From the cell containing the given text, extract its center point as [x, y] coordinate. 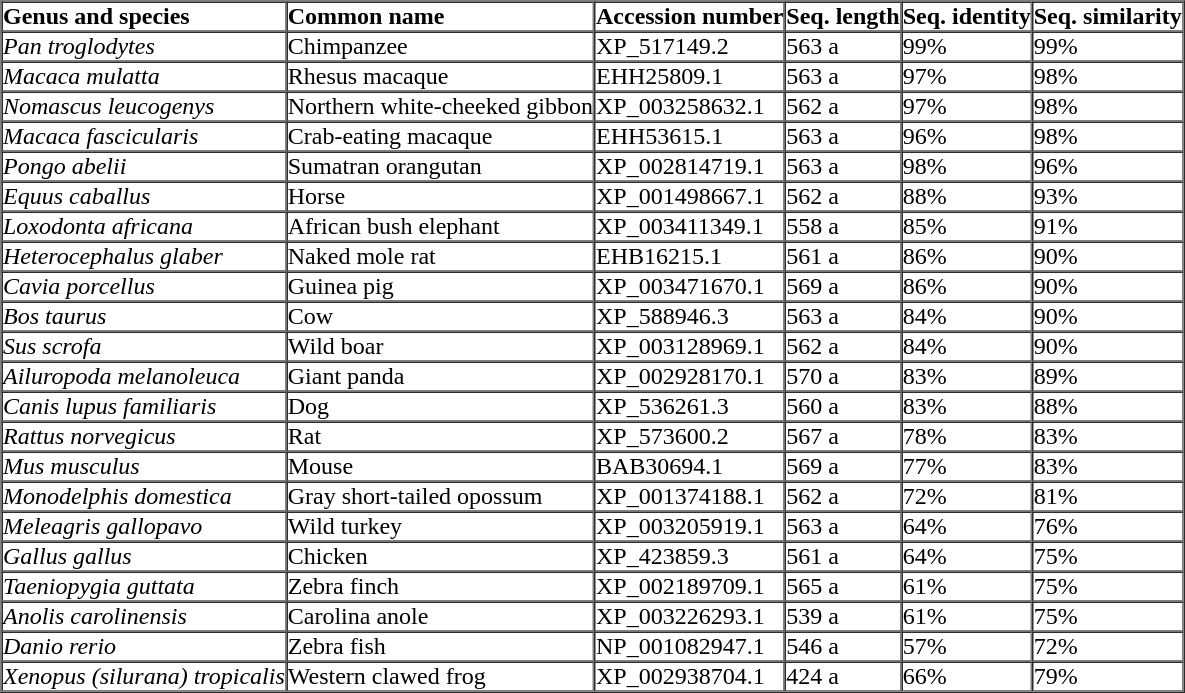
Ailuropoda melanoleuca [144, 377]
XP_002938704.1 [689, 677]
XP_517149.2 [689, 47]
539 a [843, 617]
EHH25809.1 [689, 77]
85% [966, 227]
XP_003205919.1 [689, 527]
Seq. similarity [1108, 17]
Cavia porcellus [144, 287]
77% [966, 467]
Equus caballus [144, 197]
Cow [440, 317]
Seq. length [843, 17]
Heterocephalus glaber [144, 257]
Mouse [440, 467]
Bos taurus [144, 317]
XP_003411349.1 [689, 227]
Horse [440, 197]
Genus and species [144, 17]
XP_536261.3 [689, 407]
Gallus gallus [144, 557]
Giant panda [440, 377]
XP_423859.3 [689, 557]
Western clawed frog [440, 677]
XP_001374188.1 [689, 497]
Chicken [440, 557]
XP_003258632.1 [689, 107]
Rhesus macaque [440, 77]
Zebra finch [440, 587]
546 a [843, 647]
Wild turkey [440, 527]
Macaca fascicularis [144, 137]
558 a [843, 227]
Meleagris gallopavo [144, 527]
NP_001082947.1 [689, 647]
66% [966, 677]
Sus scrofa [144, 347]
Rattus norvegicus [144, 437]
Monodelphis domestica [144, 497]
Accession number [689, 17]
Gray short-tailed opossum [440, 497]
XP_001498667.1 [689, 197]
Zebra fish [440, 647]
BAB30694.1 [689, 467]
XP_003128969.1 [689, 347]
XP_588946.3 [689, 317]
Common name [440, 17]
567 a [843, 437]
Taeniopygia guttata [144, 587]
Carolina anole [440, 617]
Macaca mulatta [144, 77]
565 a [843, 587]
Danio rerio [144, 647]
76% [1108, 527]
EHH53615.1 [689, 137]
424 a [843, 677]
Seq. identity [966, 17]
Sumatran orangutan [440, 167]
Anolis carolinensis [144, 617]
Pongo abelii [144, 167]
78% [966, 437]
570 a [843, 377]
560 a [843, 407]
XP_002928170.1 [689, 377]
93% [1108, 197]
Crab-eating macaque [440, 137]
XP_002189709.1 [689, 587]
81% [1108, 497]
79% [1108, 677]
Dog [440, 407]
91% [1108, 227]
Guinea pig [440, 287]
Mus musculus [144, 467]
EHB16215.1 [689, 257]
XP_003226293.1 [689, 617]
XP_573600.2 [689, 437]
Loxodonta africana [144, 227]
89% [1108, 377]
Chimpanzee [440, 47]
57% [966, 647]
Xenopus (silurana) tropicalis [144, 677]
Pan troglodytes [144, 47]
Northern white-cheeked gibbon [440, 107]
Rat [440, 437]
Canis lupus familiaris [144, 407]
African bush elephant [440, 227]
Naked mole rat [440, 257]
Wild boar [440, 347]
XP_003471670.1 [689, 287]
XP_002814719.1 [689, 167]
Nomascus leucogenys [144, 107]
